Extract the (X, Y) coordinate from the center of the cell holding the provided text.  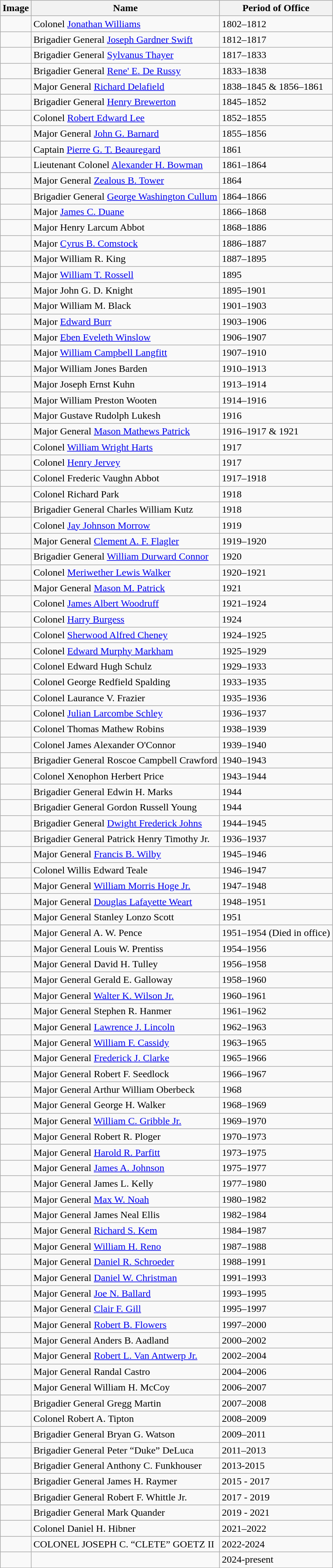
Major General Frederick J. Clarke (126, 1058)
Colonel Laurance V. Frazier (126, 698)
Colonel James Alexander O'Connor (126, 745)
Colonel Sherwood Alfred Cheney (126, 635)
1943–1944 (276, 776)
Brigadier General Robert F. Whittle Jr. (126, 1497)
1951 (276, 917)
1960–1961 (276, 996)
Major General Randal Castro (126, 1372)
Brigadier General Roscoe Campbell Crawford (126, 761)
1935–1936 (276, 698)
Major General Max W. Noah (126, 1199)
1973–1975 (276, 1152)
Colonel Richard Park (126, 494)
Major General James A. Johnson (126, 1168)
1868–1886 (276, 228)
Brigadier General Henry Brewerton (126, 102)
Brigadier General Edwin H. Marks (126, 792)
Major Eben Eveleth Winslow (126, 337)
1958–1960 (276, 980)
1916 (276, 415)
1940–1943 (276, 761)
Major General Stephen R. Hanmer (126, 1011)
Major General John G. Barnard (126, 133)
Brigadier General Joseph Gardner Swift (126, 40)
1924 (276, 619)
1852–1855 (276, 118)
Major General George H. Walker (126, 1105)
1947–1948 (276, 886)
1925–1929 (276, 651)
1907–1910 (276, 353)
2019 - 2021 (276, 1513)
Brigadier General James H. Raymer (126, 1482)
Major General Robert L. Van Antwerp Jr. (126, 1356)
Major General Walter K. Wilson Jr. (126, 996)
Brigadier General Bryan G. Watson (126, 1434)
1946–1947 (276, 870)
Captain Pierre G. T. Beauregard (126, 149)
2024-present (276, 1560)
2002–2004 (276, 1356)
1938–1939 (276, 729)
Major General Clement A. F. Flagler (126, 541)
1968–1969 (276, 1105)
1966–1967 (276, 1074)
1939–1940 (276, 745)
Brigadier General Patrick Henry Timothy Jr. (126, 839)
Major General Daniel R. Schroeder (126, 1262)
Image (16, 8)
1920–1921 (276, 572)
2017 - 2019 (276, 1497)
Name (126, 8)
1969–1970 (276, 1121)
1956–1958 (276, 964)
Colonel Henry Jervey (126, 463)
1845–1852 (276, 102)
Colonel Xenophon Herbert Price (126, 776)
Major William M. Black (126, 306)
1921 (276, 588)
2008–2009 (276, 1419)
1961–1962 (276, 1011)
1910–1913 (276, 369)
Brigadier General Dwight Frederick Johns (126, 823)
1917–1918 (276, 478)
1921–1924 (276, 604)
1833–1838 (276, 71)
Major General James L. Kelly (126, 1183)
Major General Mason M. Patrick (126, 588)
Major Gustave Rudolph Lukesh (126, 415)
Major William R. King (126, 259)
1933–1935 (276, 682)
1861–1864 (276, 165)
Major General Harold R. Parfitt (126, 1152)
1944–1945 (276, 823)
1975–1977 (276, 1168)
Major General Richard S. Kem (126, 1231)
1838–1845 & 1856–1861 (276, 86)
Colonel Daniel H. Hibner (126, 1528)
1951–1954 (Died in office) (276, 933)
Major Joseph Ernst Kuhn (126, 384)
1861 (276, 149)
1977–1980 (276, 1183)
2022-2024 (276, 1544)
Brigadier General Gordon Russell Young (126, 807)
1970–1973 (276, 1136)
Major General Richard Delafield (126, 86)
1965–1966 (276, 1058)
Major General Douglas Lafayette Weart (126, 901)
Major James C. Duane (126, 212)
1948–1951 (276, 901)
1920 (276, 557)
Major General David H. Tulley (126, 964)
Major General Stanley Lonzo Scott (126, 917)
Colonel Jonathan Williams (126, 24)
Colonel Julian Larcombe Schley (126, 714)
Major General Mason Mathews Patrick (126, 431)
Colonel Robert A. Tipton (126, 1419)
1982–1984 (276, 1215)
1991–1993 (276, 1278)
Period of Office (276, 8)
1963–1965 (276, 1043)
Major General William C. Gribble Jr. (126, 1121)
1864–1866 (276, 196)
Major General Anders B. Aadland (126, 1340)
Colonel Frederic Vaughn Abbot (126, 478)
1866–1868 (276, 212)
1993–1995 (276, 1293)
Colonel Thomas Mathew Robins (126, 729)
Major Henry Larcum Abbot (126, 228)
2021–2022 (276, 1528)
Major General Clair F. Gill (126, 1309)
Major General William Morris Hoge Jr. (126, 886)
1945–1946 (276, 854)
Colonel James Albert Woodruff (126, 604)
Lieutenant Colonel Alexander H. Bowman (126, 165)
1906–1907 (276, 337)
1988–1991 (276, 1262)
1916–1917 & 1921 (276, 431)
1980–1982 (276, 1199)
1817–1833 (276, 55)
Brigadier General George Washington Cullum (126, 196)
Brigadier General Gregg Martin (126, 1403)
Major General A. W. Pence (126, 933)
Major General Robert R. Ploger (126, 1136)
2013-2015 (276, 1466)
1895–1901 (276, 290)
Major William Preston Wooten (126, 400)
1802–1812 (276, 24)
Brigadier General Anthony C. Funkhouser (126, 1466)
Colonel Edward Murphy Markham (126, 651)
1968 (276, 1090)
Major Edward Burr (126, 322)
COLONEL JOSEPH C. “CLETE” GOETZ II (126, 1544)
1901–1903 (276, 306)
Colonel Harry Burgess (126, 619)
2000–2002 (276, 1340)
Brigadier General Rene' E. De Russy (126, 71)
Brigadier General Peter “Duke” DeLuca (126, 1450)
2007–2008 (276, 1403)
1864 (276, 180)
Colonel Robert Edward Lee (126, 118)
1855–1856 (276, 133)
Major Cyrus B. Comstock (126, 243)
Major General Robert F. Seedlock (126, 1074)
Colonel George Redfield Spalding (126, 682)
1913–1914 (276, 384)
Major General Francis B. Wilby (126, 854)
2006–2007 (276, 1387)
1812–1817 (276, 40)
2004–2006 (276, 1372)
1919–1920 (276, 541)
1887–1895 (276, 259)
Major General Zealous B. Tower (126, 180)
1987–1988 (276, 1246)
1984–1987 (276, 1231)
Major General Gerald E. Galloway (126, 980)
1997–2000 (276, 1325)
Colonel Edward Hugh Schulz (126, 666)
Major General William H. McCoy (126, 1387)
1895 (276, 275)
Colonel William Wright Harts (126, 447)
Major General Arthur William Oberbeck (126, 1090)
Major General Daniel W. Christman (126, 1278)
Brigadier General William Durward Connor (126, 557)
2011–2013 (276, 1450)
Major General William F. Cassidy (126, 1043)
Colonel Jay Johnson Morrow (126, 525)
Major General Joe N. Ballard (126, 1293)
Major John G. D. Knight (126, 290)
Major William Campbell Langfitt (126, 353)
1995–1997 (276, 1309)
1886–1887 (276, 243)
Major General Louis W. Prentiss (126, 948)
Brigadier General Charles William Kutz (126, 510)
Colonel Meriwether Lewis Walker (126, 572)
1919 (276, 525)
Brigadier General Mark Quander (126, 1513)
2015 - 2017 (276, 1482)
1924–1925 (276, 635)
1914–1916 (276, 400)
1962–1963 (276, 1027)
1903–1906 (276, 322)
Brigadier General Sylvanus Thayer (126, 55)
1929–1933 (276, 666)
Major General Lawrence J. Lincoln (126, 1027)
Major General James Neal Ellis (126, 1215)
Major General Robert B. Flowers (126, 1325)
1954–1956 (276, 948)
Major William Jones Barden (126, 369)
2009–2011 (276, 1434)
Major William T. Rossell (126, 275)
Major General William H. Reno (126, 1246)
Colonel Willis Edward Teale (126, 870)
